Provide the (X, Y) coordinate of the cell's center where the given text is located.  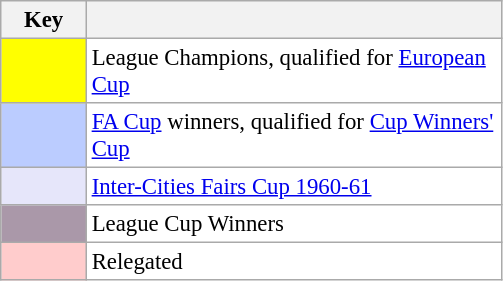
Relegated (294, 262)
Inter-Cities Fairs Cup 1960-61 (294, 187)
League Champions, qualified for European Cup (294, 72)
FA Cup winners, qualified for Cup Winners' Cup (294, 136)
Key (44, 20)
League Cup Winners (294, 224)
